For the text-containing cell, return its midpoint in (x, y) coordinate format. 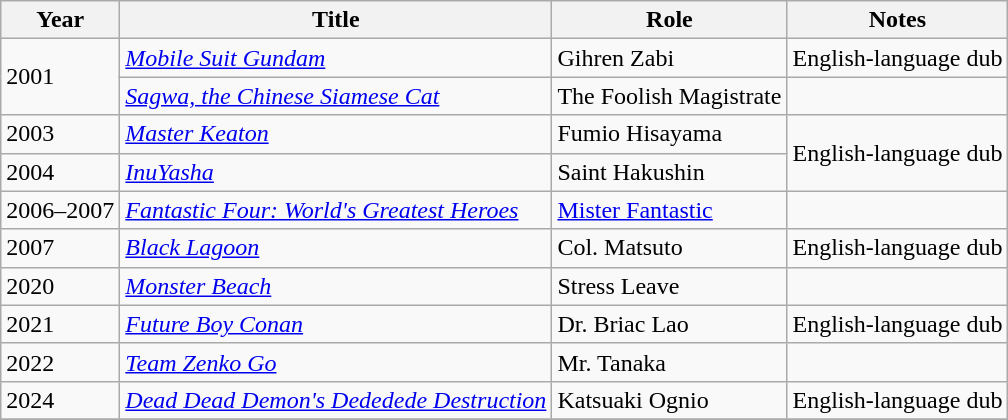
2007 (60, 248)
Fumio Hisayama (670, 134)
Dead Dead Demon's Dededede Destruction (336, 400)
Notes (898, 20)
The Foolish Magistrate (670, 96)
Stress Leave (670, 286)
Col. Matsuto (670, 248)
Future Boy Conan (336, 324)
2006–2007 (60, 210)
InuYasha (336, 172)
Fantastic Four: World's Greatest Heroes (336, 210)
Gihren Zabi (670, 58)
2020 (60, 286)
2003 (60, 134)
2022 (60, 362)
Black Lagoon (336, 248)
Mister Fantastic (670, 210)
Sagwa, the Chinese Siamese Cat (336, 96)
2004 (60, 172)
Title (336, 20)
Monster Beach (336, 286)
Mr. Tanaka (670, 362)
Dr. Briac Lao (670, 324)
2024 (60, 400)
Saint Hakushin (670, 172)
Team Zenko Go (336, 362)
Master Keaton (336, 134)
Mobile Suit Gundam (336, 58)
Year (60, 20)
Katsuaki Ognio (670, 400)
2021 (60, 324)
Role (670, 20)
2001 (60, 77)
